Find where the given text appears and provide that cell's center as [X, Y] coordinate. 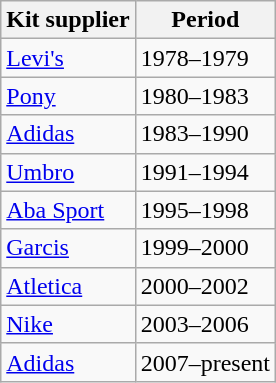
Levi's [68, 58]
Garcis [68, 248]
Aba Sport [68, 210]
1991–1994 [205, 172]
Nike [68, 324]
1999–2000 [205, 248]
Period [205, 20]
1995–1998 [205, 210]
Atletica [68, 286]
2000–2002 [205, 286]
1983–1990 [205, 134]
2003–2006 [205, 324]
2007–present [205, 362]
Kit supplier [68, 20]
1980–1983 [205, 96]
Pony [68, 96]
1978–1979 [205, 58]
Umbro [68, 172]
